From the cell containing the given text, extract its center point as [X, Y] coordinate. 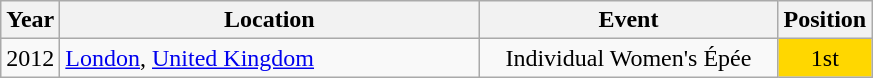
Position [825, 20]
Individual Women's Épée [628, 58]
Event [628, 20]
Year [30, 20]
2012 [30, 58]
London, United Kingdom [270, 58]
1st [825, 58]
Location [270, 20]
